Determine the (x, y) coordinate at the center of the cell enclosing the given text.  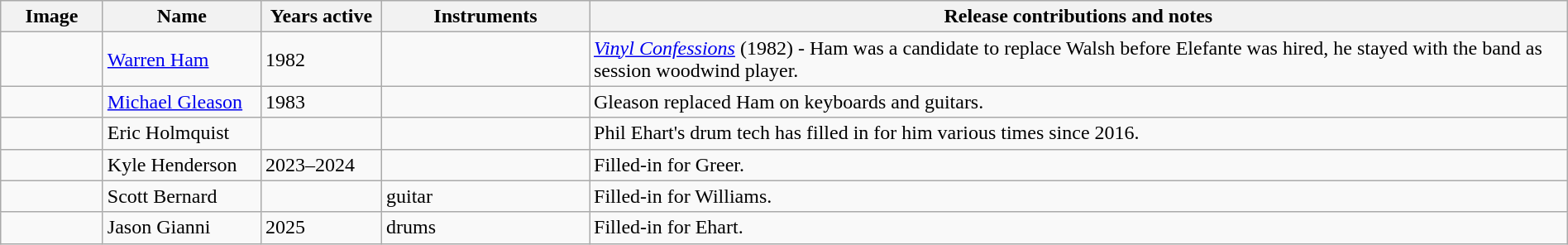
Image (52, 17)
Phil Ehart's drum tech has filled in for him various times since 2016. (1078, 133)
guitar (485, 196)
Eric Holmquist (182, 133)
2023–2024 (321, 165)
Warren Ham (182, 60)
Vinyl Confessions (1982) - Ham was a candidate to replace Walsh before Elefante was hired, he stayed with the band as session woodwind player. (1078, 60)
Years active (321, 17)
Gleason replaced Ham on keyboards and guitars. (1078, 102)
Jason Gianni (182, 228)
Filled-in for Greer. (1078, 165)
Release contributions and notes (1078, 17)
Kyle Henderson (182, 165)
Instruments (485, 17)
1982 (321, 60)
Michael Gleason (182, 102)
1983 (321, 102)
2025 (321, 228)
drums (485, 228)
Filled-in for Ehart. (1078, 228)
Scott Bernard (182, 196)
Name (182, 17)
Filled-in for Williams. (1078, 196)
